From the cell containing the given text, extract its center point as [x, y] coordinate. 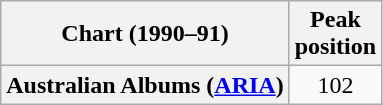
102 [335, 85]
Australian Albums (ARIA) [145, 85]
Peakposition [335, 34]
Chart (1990–91) [145, 34]
